Return the (X, Y) coordinate for the center point of the cell that contains the specified text.  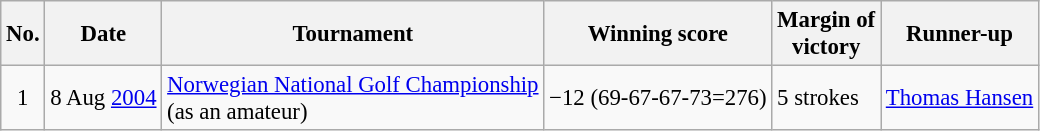
5 strokes (826, 98)
Runner-up (959, 34)
Date (104, 34)
Norwegian National Golf Championship(as an amateur) (353, 98)
Thomas Hansen (959, 98)
1 (23, 98)
−12 (69-67-67-73=276) (658, 98)
Winning score (658, 34)
8 Aug 2004 (104, 98)
Tournament (353, 34)
Margin ofvictory (826, 34)
No. (23, 34)
